Search for the cell housing the specified text and yield its (x, y) center coordinate. 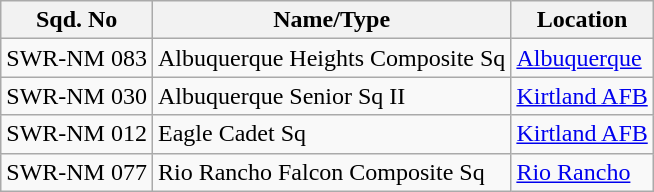
SWR-NM 030 (77, 96)
Sqd. No (77, 20)
Location (582, 20)
SWR-NM 083 (77, 58)
Name/Type (331, 20)
Eagle Cadet Sq (331, 134)
Rio Rancho Falcon Composite Sq (331, 172)
Rio Rancho (582, 172)
SWR-NM 077 (77, 172)
Albuquerque (582, 58)
SWR-NM 012 (77, 134)
Albuquerque Heights Composite Sq (331, 58)
Albuquerque Senior Sq II (331, 96)
